Return the [x, y] coordinate for the center point of the cell that contains the specified text.  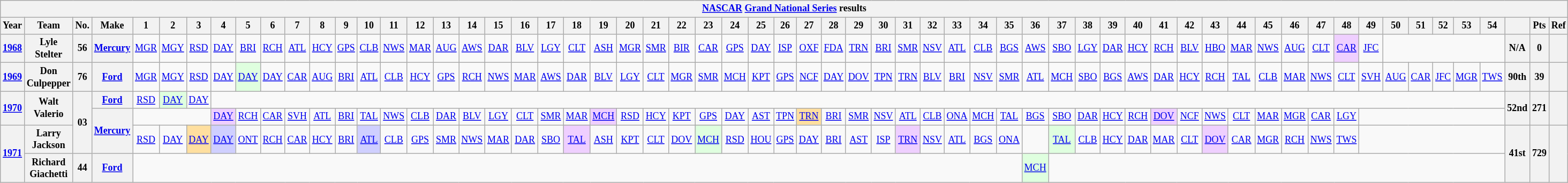
13 [446, 26]
8 [322, 26]
1969 [13, 77]
28 [833, 26]
N/A [1518, 48]
31 [908, 26]
6 [273, 26]
26 [785, 26]
29 [858, 26]
4 [223, 26]
19 [604, 26]
32 [933, 26]
34 [983, 26]
Pts [1540, 26]
53 [1467, 26]
1971 [13, 153]
OXF [809, 48]
0 [1540, 48]
42 [1190, 26]
43 [1216, 26]
21 [655, 26]
22 [682, 26]
No. [82, 26]
HBO [1216, 48]
45 [1268, 26]
NASCAR Grand National Series results [784, 9]
15 [499, 26]
Walt Valerio [48, 108]
38 [1088, 26]
17 [551, 26]
76 [82, 77]
41st [1518, 153]
12 [420, 26]
BIR [682, 48]
Year [13, 26]
Lyle Stelter [48, 48]
56 [82, 48]
HOU [761, 140]
03 [82, 122]
18 [577, 26]
37 [1062, 26]
27 [809, 26]
25 [761, 26]
49 [1371, 26]
1968 [13, 48]
23 [708, 26]
271 [1540, 108]
35 [1009, 26]
50 [1396, 26]
20 [630, 26]
729 [1540, 153]
10 [369, 26]
Team [48, 26]
90th [1518, 77]
14 [472, 26]
Richard Giachetti [48, 168]
Make [112, 26]
3 [199, 26]
51 [1421, 26]
54 [1492, 26]
2 [172, 26]
41 [1164, 26]
16 [525, 26]
52 [1443, 26]
9 [346, 26]
46 [1295, 26]
52nd [1518, 108]
33 [957, 26]
11 [394, 26]
7 [297, 26]
30 [884, 26]
36 [1035, 26]
1 [146, 26]
FDA [833, 48]
5 [248, 26]
Larry Jackson [48, 140]
24 [735, 26]
47 [1321, 26]
1970 [13, 108]
40 [1137, 26]
48 [1346, 26]
Ref [1558, 26]
Don Culpepper [48, 77]
ONT [248, 140]
